Identify which cell holds the provided text, then report its [x, y] central coordinate. 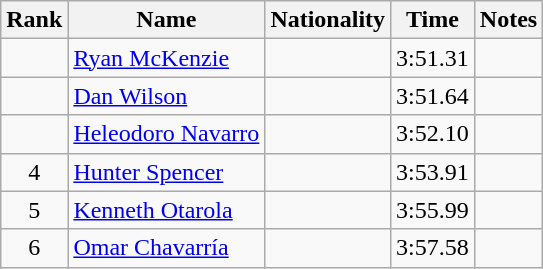
Time [433, 20]
3:51.31 [433, 58]
Rank [34, 20]
Hunter Spencer [166, 172]
4 [34, 172]
Omar Chavarría [166, 248]
Nationality [328, 20]
Kenneth Otarola [166, 210]
Notes [508, 20]
Heleodoro Navarro [166, 134]
3:57.58 [433, 248]
Dan Wilson [166, 96]
Name [166, 20]
Ryan McKenzie [166, 58]
5 [34, 210]
3:52.10 [433, 134]
3:53.91 [433, 172]
6 [34, 248]
3:55.99 [433, 210]
3:51.64 [433, 96]
